For the text-containing cell, return its midpoint in (x, y) coordinate format. 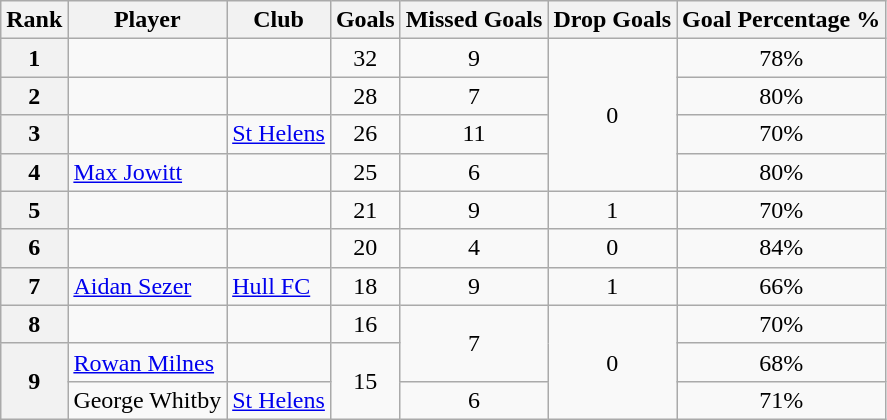
15 (365, 381)
8 (34, 324)
26 (365, 134)
71% (782, 400)
16 (365, 324)
25 (365, 172)
Player (148, 20)
3 (34, 134)
5 (34, 210)
Goal Percentage % (782, 20)
2 (34, 96)
28 (365, 96)
68% (782, 362)
Rank (34, 20)
Max Jowitt (148, 172)
66% (782, 286)
Missed Goals (474, 20)
Aidan Sezer (148, 286)
Goals (365, 20)
84% (782, 248)
11 (474, 134)
32 (365, 58)
18 (365, 286)
Club (279, 20)
Hull FC (279, 286)
78% (782, 58)
20 (365, 248)
21 (365, 210)
Rowan Milnes (148, 362)
George Whitby (148, 400)
Drop Goals (612, 20)
